Identify which cell holds the provided text, then report its (X, Y) central coordinate. 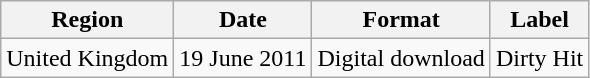
Digital download (401, 58)
Date (243, 20)
United Kingdom (88, 58)
Region (88, 20)
Dirty Hit (539, 58)
Label (539, 20)
19 June 2011 (243, 58)
Format (401, 20)
